Determine the [x, y] coordinate at the center of the cell enclosing the given text.  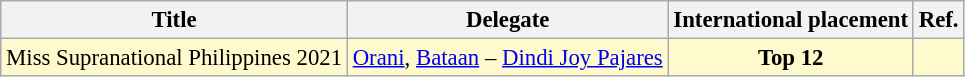
Delegate [508, 20]
International placement [790, 20]
Orani, Bataan – Dindi Joy Pajares [508, 58]
Top 12 [790, 58]
Title [174, 20]
Miss Supranational Philippines 2021 [174, 58]
Ref. [938, 20]
